Identify which cell holds the provided text, then report its (X, Y) central coordinate. 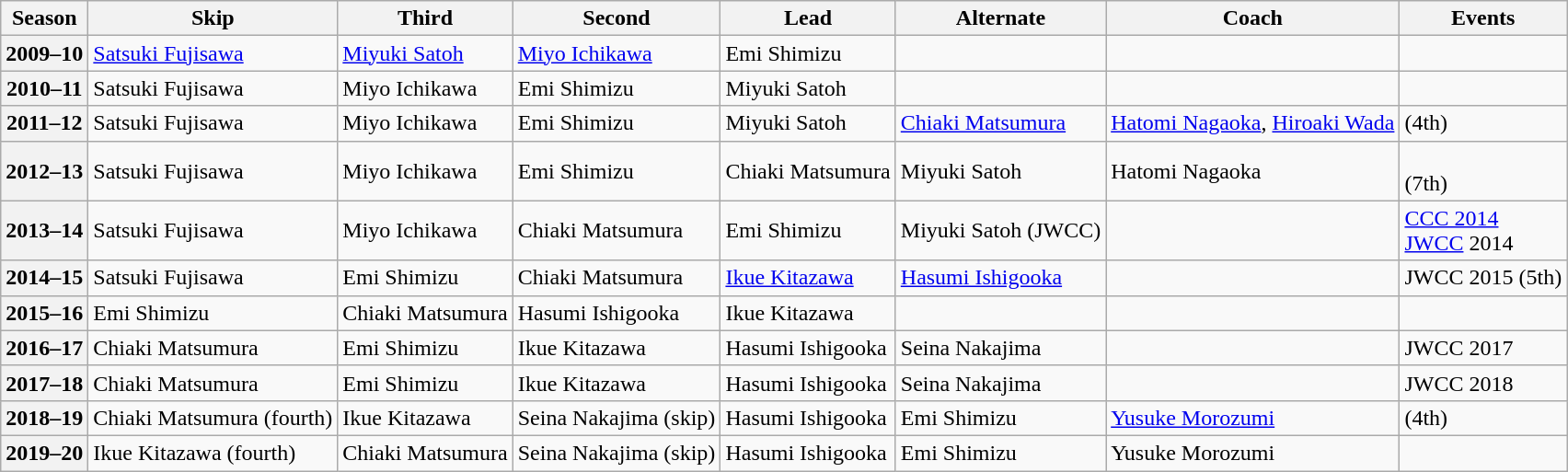
2009–10 (44, 53)
(7th) (1483, 171)
JWCC 2015 (5th) (1483, 278)
2018–19 (44, 418)
Coach (1253, 18)
2019–20 (44, 453)
JWCC 2017 (1483, 348)
Season (44, 18)
Skip (213, 18)
Ikue Kitazawa (fourth) (213, 453)
2016–17 (44, 348)
Hatomi Nagaoka (1253, 171)
2010–11 (44, 88)
Events (1483, 18)
CCC 2014 JWCC 2014 (1483, 230)
Chiaki Matsumura (fourth) (213, 418)
2014–15 (44, 278)
Third (425, 18)
Alternate (1000, 18)
2012–13 (44, 171)
2017–18 (44, 383)
Hatomi Nagaoka, Hiroaki Wada (1253, 123)
JWCC 2018 (1483, 383)
Miyuki Satoh (JWCC) (1000, 230)
2013–14 (44, 230)
2015–16 (44, 313)
Lead (808, 18)
Second (617, 18)
2011–12 (44, 123)
